From the cell containing the given text, extract its center point as [x, y] coordinate. 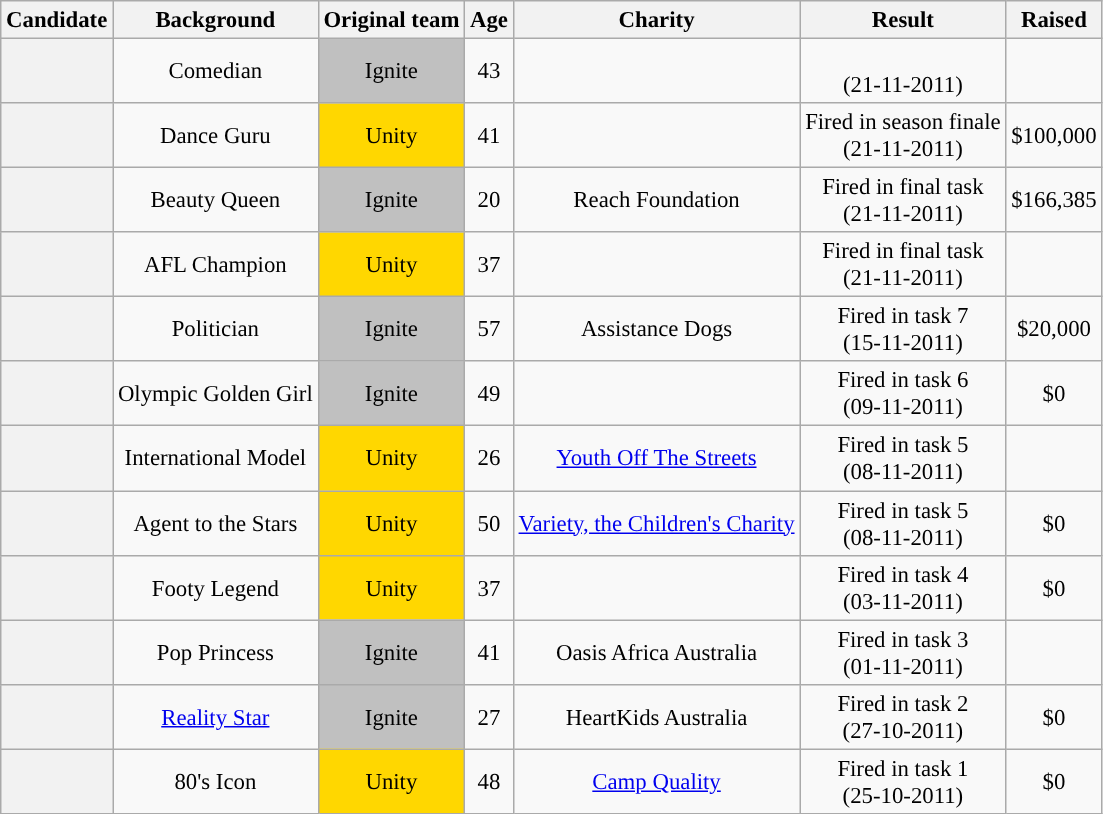
57 [490, 330]
$166,385 [1054, 200]
Oasis Africa Australia [656, 652]
Background [216, 20]
Fired in season finale(21-11-2011) [903, 136]
$100,000 [1054, 136]
Comedian [216, 72]
Raised [1054, 20]
Footy Legend [216, 588]
Fired in task 2(27-10-2011) [903, 716]
Variety, the Children's Charity [656, 524]
Candidate [57, 20]
Result [903, 20]
HeartKids Australia [656, 716]
Charity [656, 20]
Fired in task 1(25-10-2011) [903, 782]
Fired in task 7(15-11-2011) [903, 330]
(21-11-2011) [903, 72]
Dance Guru [216, 136]
Agent to the Stars [216, 524]
20 [490, 200]
26 [490, 458]
Original team [392, 20]
Olympic Golden Girl [216, 394]
43 [490, 72]
Assistance Dogs [656, 330]
Reality Star [216, 716]
Reach Foundation [656, 200]
Beauty Queen [216, 200]
80's Icon [216, 782]
$20,000 [1054, 330]
Youth Off The Streets [656, 458]
Fired in task 3(01-11-2011) [903, 652]
48 [490, 782]
Age [490, 20]
Camp Quality [656, 782]
Fired in task 4(03-11-2011) [903, 588]
AFL Champion [216, 264]
International Model [216, 458]
Politician [216, 330]
Fired in task 6(09-11-2011) [903, 394]
50 [490, 524]
49 [490, 394]
27 [490, 716]
Pop Princess [216, 652]
